Locate the cell with the specified text and output its (x, y) center coordinate. 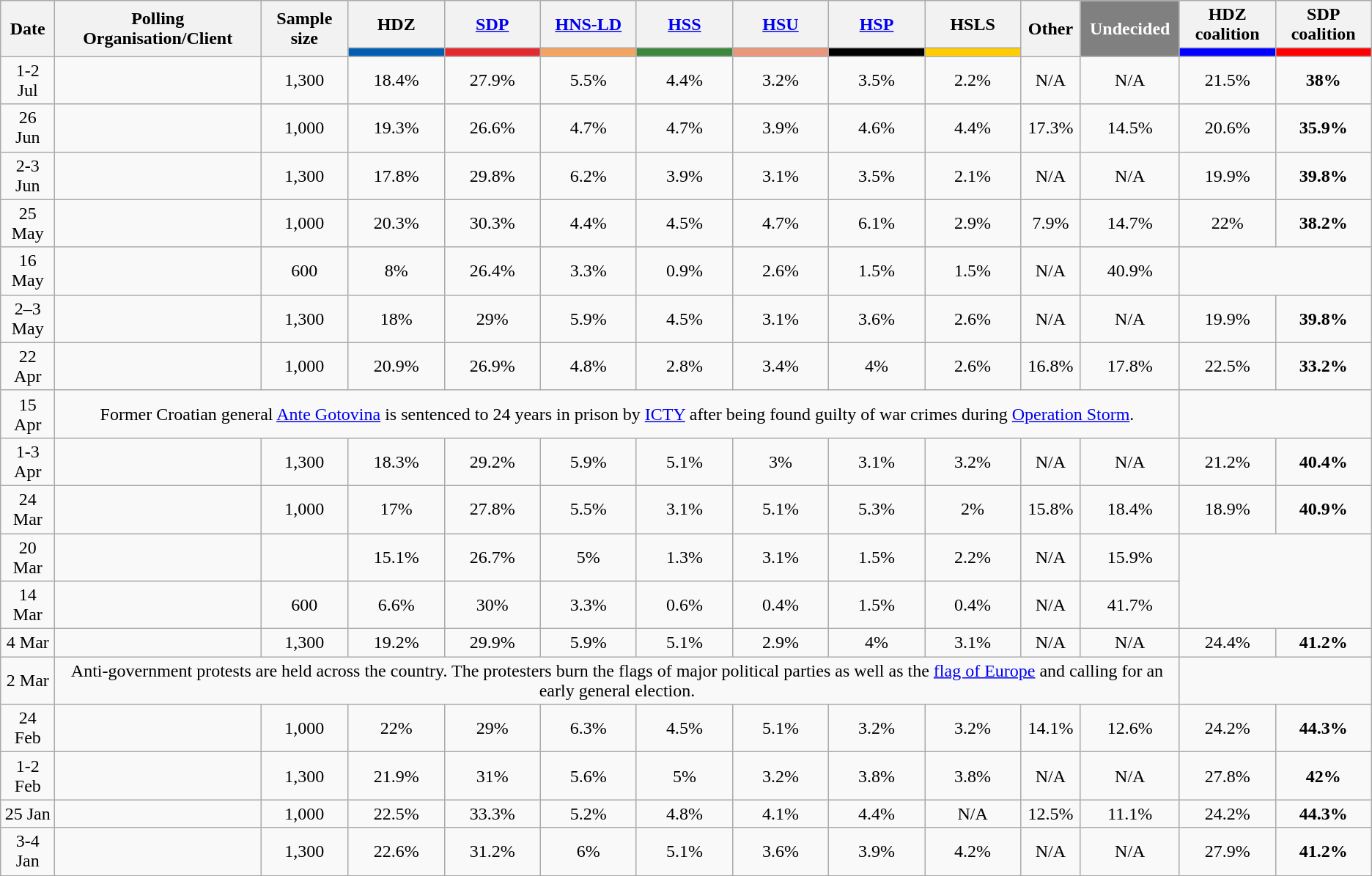
4 Mar (28, 643)
0.9% (685, 271)
21.5% (1227, 81)
42% (1324, 776)
19.2% (396, 643)
12.5% (1051, 814)
3-4 Jan (28, 852)
26 Jun (28, 128)
8% (396, 271)
1.3% (685, 557)
HDZ coalition (1227, 25)
HSU (780, 25)
22.6% (396, 852)
19.3% (396, 128)
24 Mar (28, 509)
33.2% (1324, 367)
2-3 Jun (28, 176)
35.9% (1324, 128)
3% (780, 462)
26.9% (493, 367)
20.3% (396, 223)
6% (588, 852)
6.2% (588, 176)
Other (1051, 29)
38.2% (1324, 223)
5.2% (588, 814)
29.2% (493, 462)
SDP coalition (1324, 25)
29.8% (493, 176)
18% (396, 318)
2% (973, 509)
18.9% (1227, 509)
15.1% (396, 557)
15 Apr (28, 413)
11.1% (1130, 814)
Polling Organisation/Client (158, 29)
22 Apr (28, 367)
16.8% (1051, 367)
HNS-LD (588, 25)
3.4% (780, 367)
20.9% (396, 367)
Sample size (305, 29)
HSLS (973, 25)
4.1% (780, 814)
HSP (877, 25)
Former Croatian general Ante Gotovina is sentenced to 24 years in prison by ICTY after being found guilty of war crimes during Operation Storm. (617, 413)
HSS (685, 25)
6.3% (588, 729)
33.3% (493, 814)
20 Mar (28, 557)
5.6% (588, 776)
6.6% (396, 606)
6.1% (877, 223)
26.6% (493, 128)
31.2% (493, 852)
20.6% (1227, 128)
38% (1324, 81)
21.2% (1227, 462)
21.9% (396, 776)
26.4% (493, 271)
SDP (493, 25)
Date (28, 29)
1-2 Feb (28, 776)
26.7% (493, 557)
17.3% (1051, 128)
14.5% (1130, 128)
2.1% (973, 176)
7.9% (1051, 223)
41.7% (1130, 606)
2 Mar (28, 680)
16 May (28, 271)
40.4% (1324, 462)
24 Feb (28, 729)
14.1% (1051, 729)
17% (396, 509)
24.4% (1227, 643)
2.8% (685, 367)
Undecided (1130, 29)
12.6% (1130, 729)
1-2 Jul (28, 81)
30.3% (493, 223)
15.9% (1130, 557)
5.3% (877, 509)
30% (493, 606)
15.8% (1051, 509)
31% (493, 776)
29.9% (493, 643)
HDZ (396, 25)
4.6% (877, 128)
2–3 May (28, 318)
25 Jan (28, 814)
1-3 Apr (28, 462)
18.3% (396, 462)
14 Mar (28, 606)
0.6% (685, 606)
25 May (28, 223)
14.7% (1130, 223)
4.2% (973, 852)
